Provide the (x, y) coordinate of the cell's center where the given text is located.  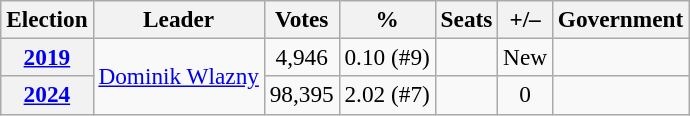
+/– (526, 19)
98,395 (302, 95)
Votes (302, 19)
0.10 (#9) (387, 57)
Election (47, 19)
% (387, 19)
2.02 (#7) (387, 95)
0 (526, 95)
2019 (47, 57)
Dominik Wlazny (178, 76)
Government (620, 19)
Leader (178, 19)
2024 (47, 95)
New (526, 57)
Seats (466, 19)
4,946 (302, 57)
